Extract the [X, Y] coordinate from the center of the cell holding the provided text.  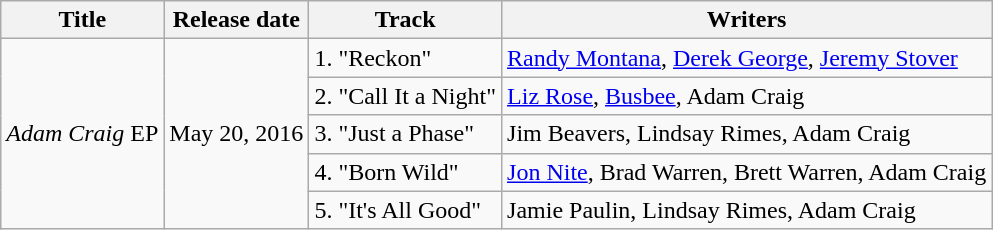
5. "It's All Good" [406, 210]
Release date [236, 20]
Writers [747, 20]
May 20, 2016 [236, 134]
Randy Montana, Derek George, Jeremy Stover [747, 58]
Adam Craig EP [82, 134]
3. "Just a Phase" [406, 134]
Jon Nite, Brad Warren, Brett Warren, Adam Craig [747, 172]
Title [82, 20]
Liz Rose, Busbee, Adam Craig [747, 96]
1. "Reckon" [406, 58]
4. "Born Wild" [406, 172]
Jamie Paulin, Lindsay Rimes, Adam Craig [747, 210]
2. "Call It a Night" [406, 96]
Track [406, 20]
Jim Beavers, Lindsay Rimes, Adam Craig [747, 134]
